Find where the given text appears and provide that cell's center as [X, Y] coordinate. 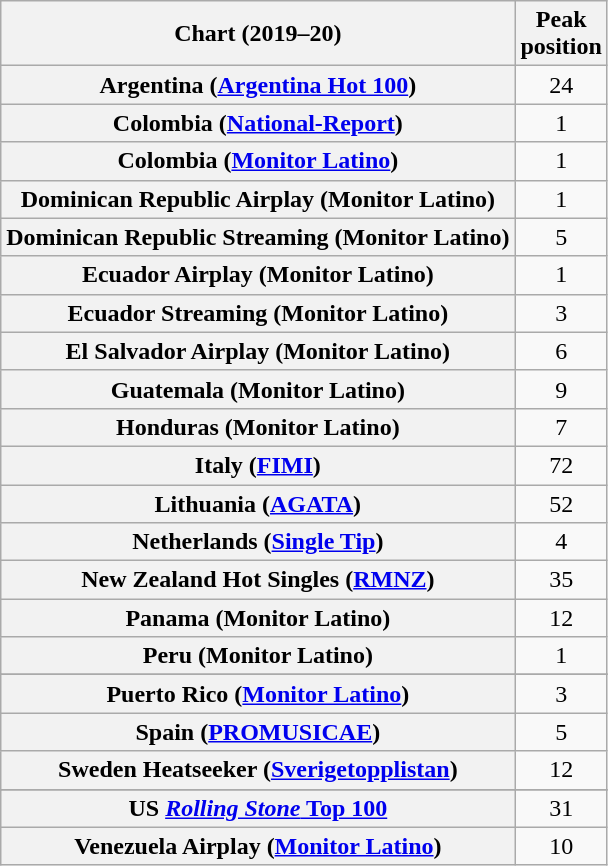
El Salvador Airplay (Monitor Latino) [258, 351]
New Zealand Hot Singles (RMNZ) [258, 580]
Ecuador Airplay (Monitor Latino) [258, 275]
Peru (Monitor Latino) [258, 656]
72 [561, 465]
Dominican Republic Airplay (Monitor Latino) [258, 199]
Peakposition [561, 34]
Argentina (Argentina Hot 100) [258, 85]
US Rolling Stone Top 100 [258, 808]
Colombia (National-Report) [258, 123]
52 [561, 503]
4 [561, 542]
10 [561, 846]
7 [561, 427]
Sweden Heatseeker (Sverigetopplistan) [258, 770]
Spain (PROMUSICAE) [258, 732]
Lithuania (AGATA) [258, 503]
Panama (Monitor Latino) [258, 618]
Netherlands (Single Tip) [258, 542]
Honduras (Monitor Latino) [258, 427]
Ecuador Streaming (Monitor Latino) [258, 313]
24 [561, 85]
35 [561, 580]
Chart (2019–20) [258, 34]
Puerto Rico (Monitor Latino) [258, 694]
Dominican Republic Streaming (Monitor Latino) [258, 237]
Italy (FIMI) [258, 465]
Guatemala (Monitor Latino) [258, 389]
9 [561, 389]
Venezuela Airplay (Monitor Latino) [258, 846]
31 [561, 808]
Colombia (Monitor Latino) [258, 161]
6 [561, 351]
